For the text-containing cell, return its midpoint in (X, Y) coordinate format. 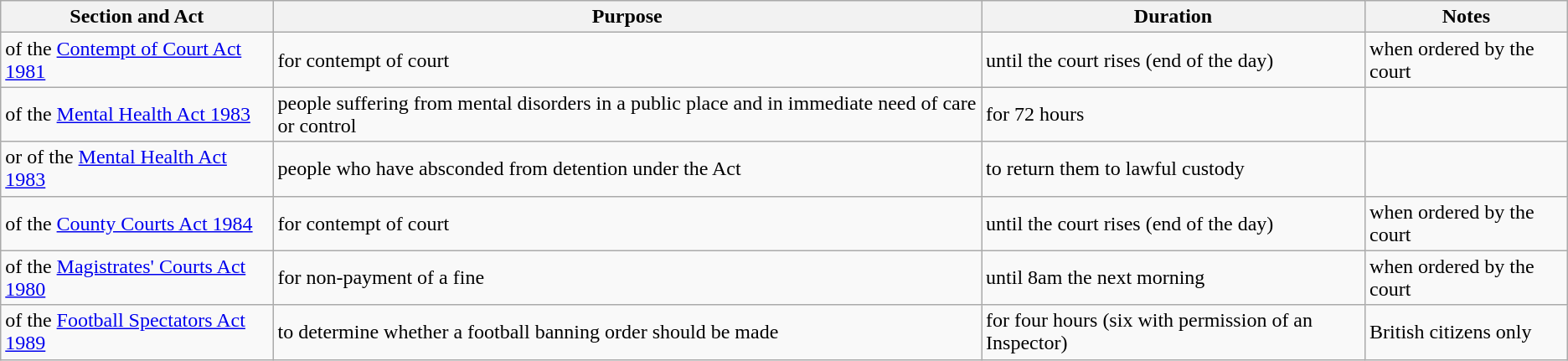
or of the Mental Health Act 1983 (137, 169)
of the County Courts Act 1984 (137, 223)
of the Magistrates' Courts Act 1980 (137, 278)
Section and Act (137, 17)
British citizens only (1467, 332)
of the Football Spectators Act 1989 (137, 332)
of the Mental Health Act 1983 (137, 114)
Notes (1467, 17)
to determine whether a football banning order should be made (627, 332)
for four hours (six with permission of an Inspector) (1173, 332)
of the Contempt of Court Act 1981 (137, 60)
people who have absconded from detention under the Act (627, 169)
for non-payment of a fine (627, 278)
for 72 hours (1173, 114)
Purpose (627, 17)
until 8am the next morning (1173, 278)
Duration (1173, 17)
people suffering from mental disorders in a public place and in immediate need of care or control (627, 114)
to return them to lawful custody (1173, 169)
